Identify which cell holds the provided text, then report its [x, y] central coordinate. 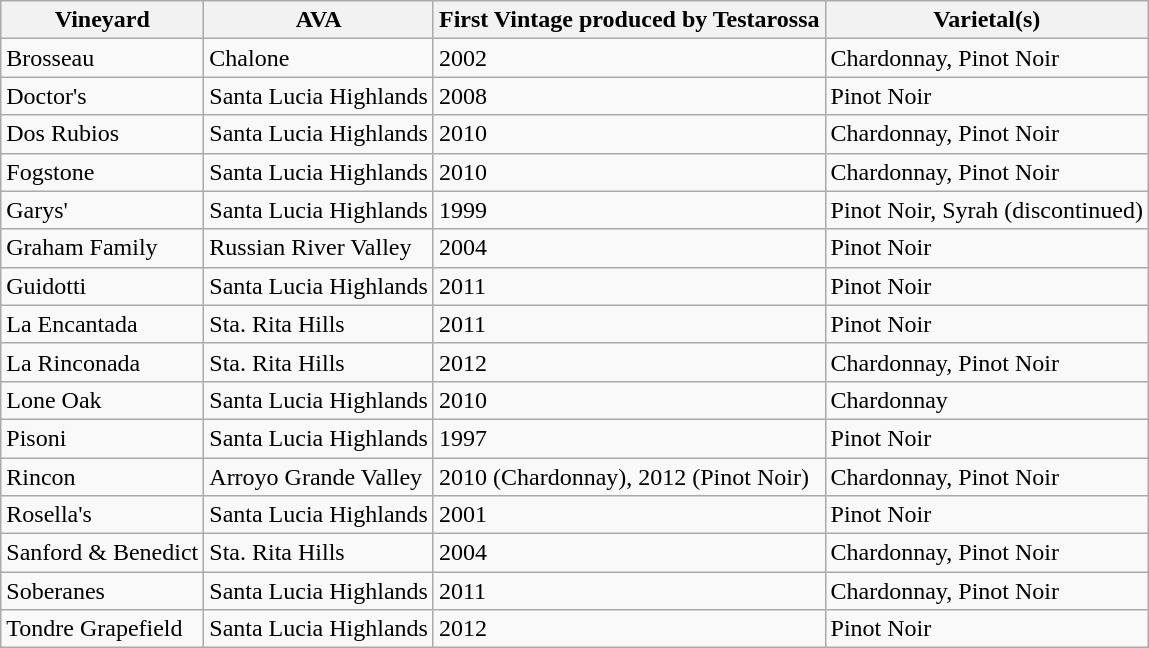
Pinot Noir, Syrah (discontinued) [986, 210]
Guidotti [102, 286]
Rosella's [102, 515]
Chalone [319, 58]
Arroyo Grande Valley [319, 477]
2002 [629, 58]
Lone Oak [102, 400]
Fogstone [102, 172]
1999 [629, 210]
1997 [629, 438]
Russian River Valley [319, 248]
Tondre Grapefield [102, 629]
Dos Rubios [102, 134]
Varietal(s) [986, 20]
Graham Family [102, 248]
La Rinconada [102, 362]
Doctor's [102, 96]
Chardonnay [986, 400]
2010 (Chardonnay), 2012 (Pinot Noir) [629, 477]
AVA [319, 20]
2001 [629, 515]
Sanford & Benedict [102, 553]
La Encantada [102, 324]
Garys' [102, 210]
Brosseau [102, 58]
Vineyard [102, 20]
Pisoni [102, 438]
First Vintage produced by Testarossa [629, 20]
Soberanes [102, 591]
2008 [629, 96]
Rincon [102, 477]
